Pinpoint the cell where the given text exists, returning its [X, Y] midpoint coordinate. 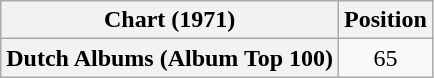
Chart (1971) [170, 20]
65 [386, 58]
Dutch Albums (Album Top 100) [170, 58]
Position [386, 20]
